Output the [X, Y] coordinate of the center of the cell containing the given text.  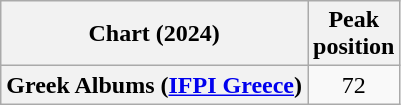
Peakposition [354, 34]
72 [354, 85]
Greek Albums (IFPI Greece) [154, 85]
Chart (2024) [154, 34]
